Scan for the cell matching the given text and deliver its [x, y] coordinate at center. 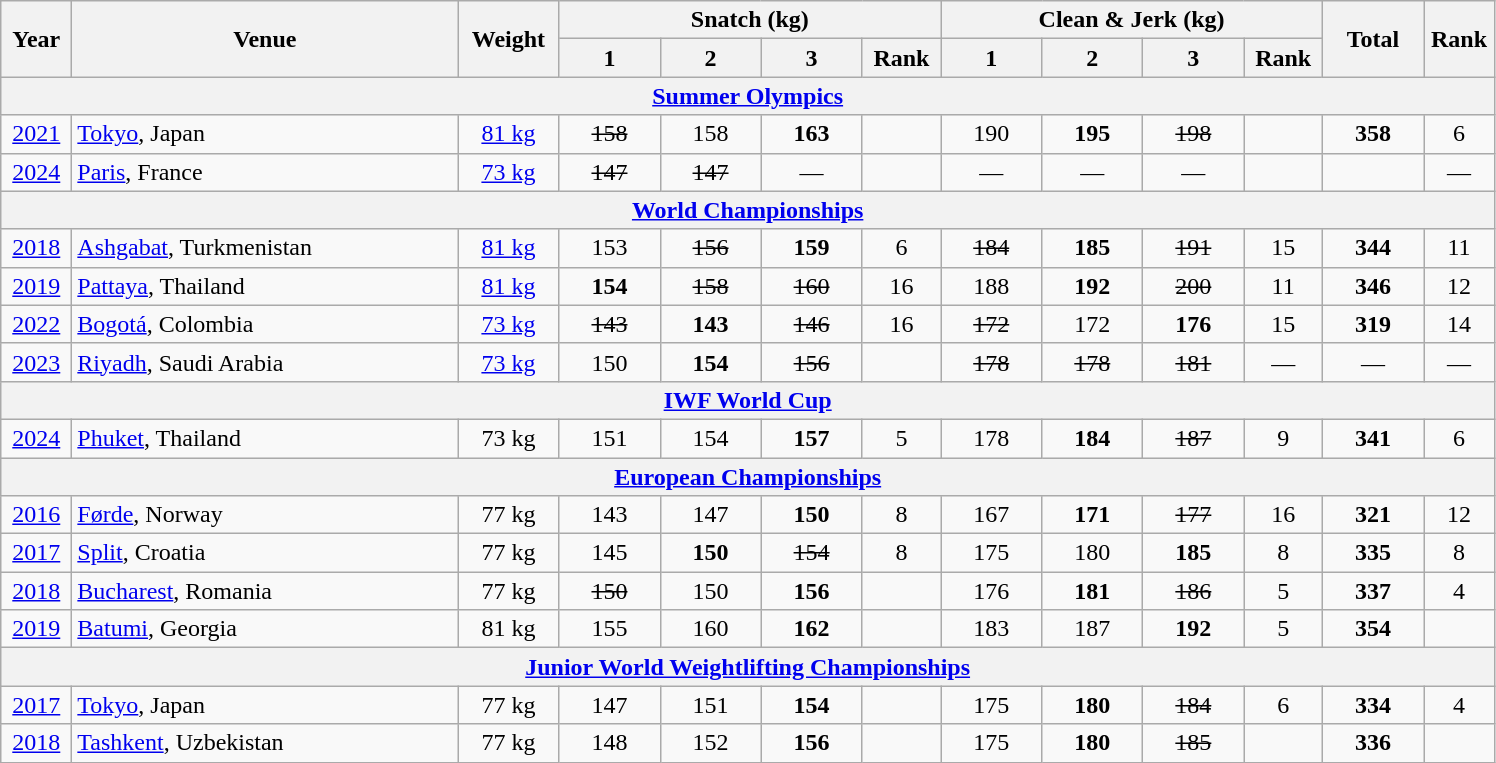
Phuket, Thailand [265, 438]
186 [1194, 591]
Batumi, Georgia [265, 629]
190 [992, 134]
155 [610, 629]
2021 [36, 134]
358 [1372, 134]
2016 [36, 515]
Summer Olympics [748, 96]
Year [36, 39]
346 [1372, 286]
336 [1372, 743]
Ashgabat, Turkmenistan [265, 248]
Clean & Jerk (kg) [1132, 20]
9 [1284, 438]
354 [1372, 629]
Split, Croatia [265, 553]
319 [1372, 324]
Pattaya, Thailand [265, 286]
Venue [265, 39]
Tashkent, Uzbekistan [265, 743]
341 [1372, 438]
146 [812, 324]
World Championships [748, 210]
335 [1372, 553]
14 [1460, 324]
321 [1372, 515]
157 [812, 438]
195 [1092, 134]
Riyadh, Saudi Arabia [265, 362]
198 [1194, 134]
Weight [508, 39]
2022 [36, 324]
334 [1372, 705]
344 [1372, 248]
177 [1194, 515]
Snatch (kg) [750, 20]
IWF World Cup [748, 400]
Paris, France [265, 172]
148 [610, 743]
153 [610, 248]
Total [1372, 39]
200 [1194, 286]
Bucharest, Romania [265, 591]
171 [1092, 515]
2023 [36, 362]
162 [812, 629]
163 [812, 134]
Junior World Weightlifting Championships [748, 667]
European Championships [748, 477]
159 [812, 248]
145 [610, 553]
Førde, Norway [265, 515]
167 [992, 515]
337 [1372, 591]
Bogotá, Colombia [265, 324]
188 [992, 286]
183 [992, 629]
191 [1194, 248]
152 [710, 743]
